Capture the cell that displays the provided text and extract its (x, y) central coordinate. 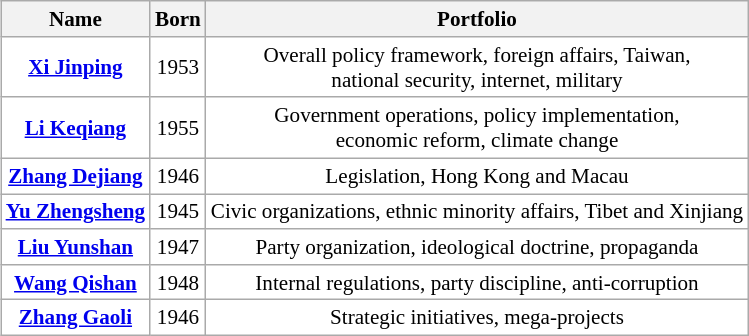
Government operations, policy implementation,economic reform, climate change (477, 128)
1947 (178, 246)
Zhang Gaoli (76, 318)
Xi Jinping (76, 66)
Portfolio (477, 18)
1955 (178, 128)
Internal regulations, party discipline, anti-corruption (477, 282)
1945 (178, 212)
Name (76, 18)
Wang Qishan (76, 282)
Strategic initiatives, mega-projects (477, 318)
Civic organizations, ethnic minority affairs, Tibet and Xinjiang (477, 212)
Overall policy framework, foreign affairs, Taiwan,national security, internet, military (477, 66)
Born (178, 18)
Li Keqiang (76, 128)
Party organization, ideological doctrine, propaganda (477, 246)
1953 (178, 66)
Yu Zhengsheng (76, 212)
Zhang Dejiang (76, 176)
Liu Yunshan (76, 246)
1948 (178, 282)
Legislation, Hong Kong and Macau (477, 176)
